Return (X, Y) of the center of cell containing provided text 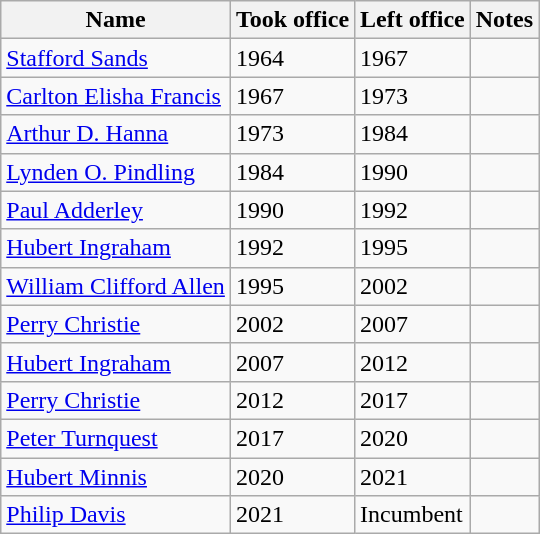
Lynden O. Pindling (116, 172)
Took office (292, 20)
Notes (504, 20)
Paul Adderley (116, 210)
Hubert Minnis (116, 477)
Name (116, 20)
William Clifford Allen (116, 286)
Philip Davis (116, 515)
Incumbent (413, 515)
Left office (413, 20)
Stafford Sands (116, 58)
1964 (292, 58)
Peter Turnquest (116, 438)
Carlton Elisha Francis (116, 96)
Arthur D. Hanna (116, 134)
